Find where the given text appears and provide that cell's center as (x, y) coordinate. 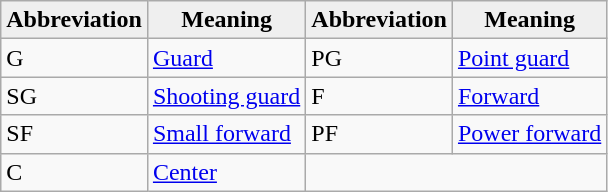
Shooting guard (226, 96)
Guard (226, 58)
Forward (529, 96)
PF (380, 134)
Center (226, 172)
Small forward (226, 134)
F (380, 96)
Power forward (529, 134)
SF (74, 134)
C (74, 172)
SG (74, 96)
PG (380, 58)
Point guard (529, 58)
G (74, 58)
